Detect which cell encompasses the target text, then output its (x, y) center coordinate. 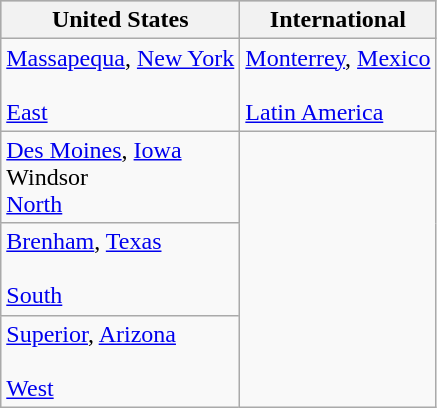
United States (120, 20)
Monterrey, MexicoLatin America (338, 85)
Brenham, TexasSouth (120, 269)
Massapequa, New YorkEast (120, 85)
Des Moines, IowaWindsorNorth (120, 177)
Superior, ArizonaWest (120, 361)
International (338, 20)
